Extract the (X, Y) coordinate from the center of the cell holding the provided text.  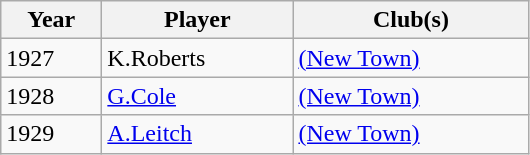
1927 (52, 58)
K.Roberts (198, 58)
Player (198, 20)
Year (52, 20)
A.Leitch (198, 134)
1929 (52, 134)
1928 (52, 96)
Club(s) (411, 20)
G.Cole (198, 96)
